For the text-containing cell, return its midpoint in (x, y) coordinate format. 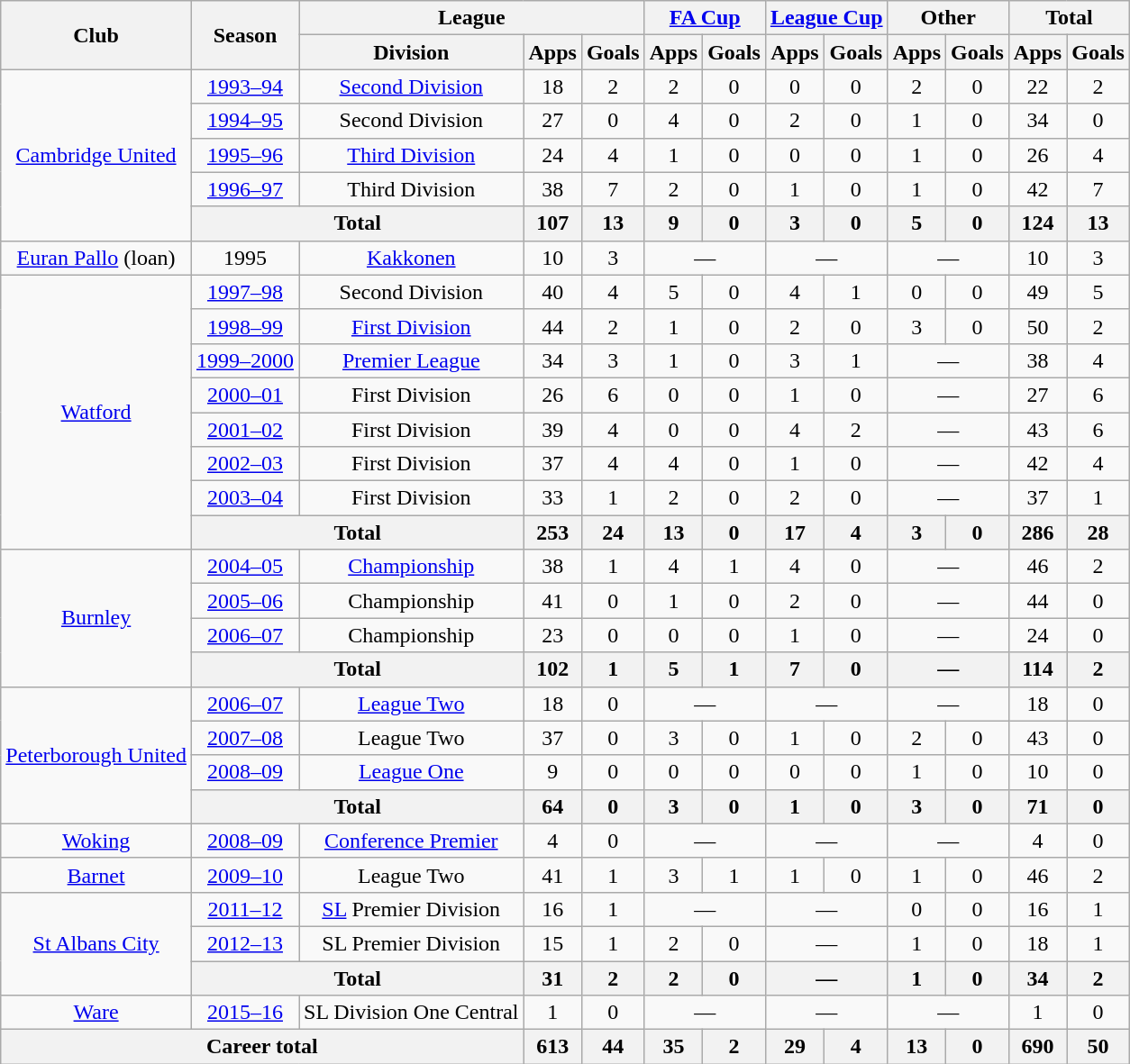
690 (1037, 1047)
League One (411, 772)
2011–12 (245, 909)
2007–08 (245, 738)
28 (1098, 532)
107 (552, 223)
22 (1037, 86)
2004–05 (245, 567)
Kakkonen (411, 258)
1995 (245, 258)
Career total (262, 1047)
Burnley (96, 618)
1997–98 (245, 292)
Premier League (411, 360)
Barnet (96, 875)
1996–97 (245, 189)
613 (552, 1047)
17 (795, 532)
Peterborough United (96, 755)
1999–2000 (245, 360)
1995–96 (245, 155)
124 (1037, 223)
Division (411, 52)
Other (948, 18)
Watford (96, 412)
2012–13 (245, 943)
Woking (96, 841)
33 (552, 498)
1994–95 (245, 121)
Cambridge United (96, 155)
St Albans City (96, 943)
Season (245, 35)
49 (1037, 292)
League (472, 18)
1993–94 (245, 86)
114 (1037, 669)
Euran Pallo (loan) (96, 258)
2001–02 (245, 430)
23 (552, 635)
64 (552, 806)
15 (552, 943)
39 (552, 430)
1998–99 (245, 326)
102 (552, 669)
2015–16 (245, 1013)
Ware (96, 1013)
Conference Premier (411, 841)
Club (96, 35)
FA Cup (705, 18)
League Cup (826, 18)
40 (552, 292)
2000–01 (245, 395)
35 (673, 1047)
2003–04 (245, 498)
2005–06 (245, 601)
29 (795, 1047)
286 (1037, 532)
31 (552, 978)
SL Division One Central (411, 1013)
253 (552, 532)
2002–03 (245, 464)
2009–10 (245, 875)
71 (1037, 806)
